Determine the [x, y] coordinate at the center of the cell enclosing the given text.  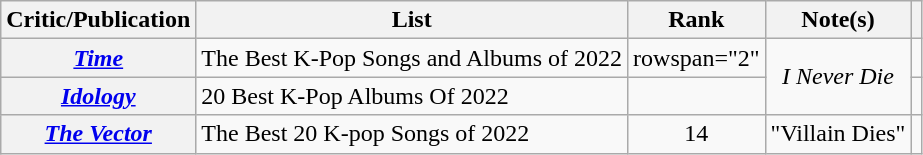
I Never Die [838, 77]
Idology [98, 96]
"Villain Dies" [838, 134]
14 [697, 134]
The Best K-Pop Songs and Albums of 2022 [412, 58]
Note(s) [838, 20]
The Vector [98, 134]
The Best 20 K-pop Songs of 2022 [412, 134]
List [412, 20]
Critic/Publication [98, 20]
20 Best K-Pop Albums Of 2022 [412, 96]
Time [98, 58]
Rank [697, 20]
rowspan="2" [697, 58]
